For the text-containing cell, return its midpoint in [X, Y] coordinate format. 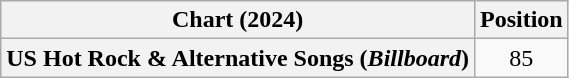
Position [521, 20]
Chart (2024) [238, 20]
85 [521, 58]
US Hot Rock & Alternative Songs (Billboard) [238, 58]
